Identify which cell holds the provided text, then report its [X, Y] central coordinate. 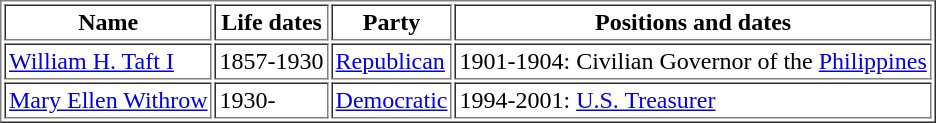
1857-1930 [272, 62]
Party [392, 22]
William H. Taft I [108, 62]
Republican [392, 62]
1930- [272, 100]
Democratic [392, 100]
Name [108, 22]
Positions and dates [693, 22]
1901-1904: Civilian Governor of the Philippines [693, 62]
1994-2001: U.S. Treasurer [693, 100]
Life dates [272, 22]
Mary Ellen Withrow [108, 100]
